Find where the given text appears and provide that cell's center as (x, y) coordinate. 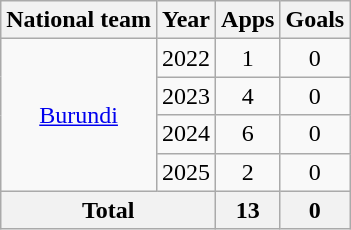
Total (108, 210)
4 (248, 96)
2024 (186, 134)
6 (248, 134)
Burundi (79, 115)
13 (248, 210)
2 (248, 172)
2023 (186, 96)
2025 (186, 172)
1 (248, 58)
2022 (186, 58)
Apps (248, 20)
National team (79, 20)
Goals (315, 20)
Year (186, 20)
